Locate the cell with the specified text and output its [x, y] center coordinate. 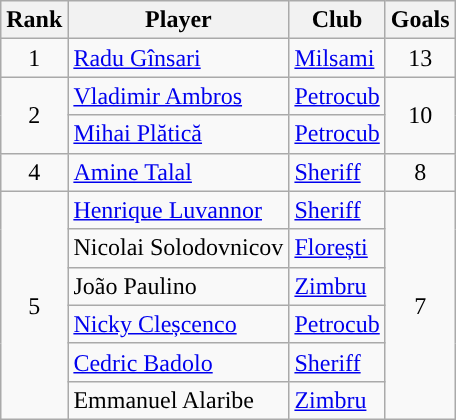
Milsami [337, 58]
Florești [337, 248]
Henrique Luvannor [178, 210]
Club [337, 20]
Emmanuel Alaribe [178, 400]
5 [34, 305]
10 [420, 115]
2 [34, 115]
Vladimir Ambros [178, 96]
4 [34, 172]
Rank [34, 20]
Cedric Badolo [178, 362]
João Paulino [178, 286]
Player [178, 20]
Radu Gînsari [178, 58]
Nicky Cleșcenco [178, 324]
Goals [420, 20]
8 [420, 172]
1 [34, 58]
13 [420, 58]
Amine Talal [178, 172]
7 [420, 305]
Nicolai Solodovnicov [178, 248]
Mihai Plătică [178, 134]
